From the cell containing the given text, extract its center point as [x, y] coordinate. 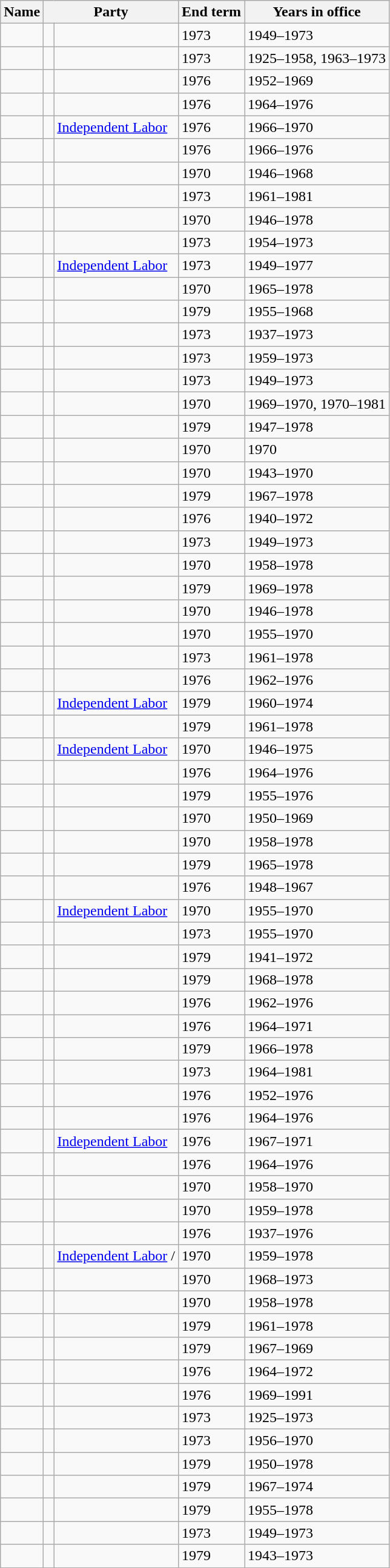
Name [22, 12]
1925–1973 [317, 1418]
1950–1978 [317, 1464]
1956–1970 [317, 1441]
Party [111, 12]
1964–1972 [317, 1371]
1966–1976 [317, 150]
1961–1981 [317, 196]
1943–1970 [317, 473]
Years in office [317, 12]
1960–1974 [317, 703]
1966–1970 [317, 127]
1967–1971 [317, 1141]
1955–1976 [317, 796]
End term [212, 12]
1969–1978 [317, 588]
Independent Labor / [116, 1256]
1946–1968 [317, 173]
1950–1969 [317, 819]
1952–1969 [317, 81]
1958–1970 [317, 1187]
1967–1978 [317, 496]
1937–1973 [317, 335]
1946–1975 [317, 749]
1969–1991 [317, 1394]
1955–1968 [317, 312]
1937–1976 [317, 1233]
1940–1972 [317, 519]
1969–1970, 1970–1981 [317, 404]
1947–1978 [317, 427]
1948–1967 [317, 888]
1949–1977 [317, 265]
1954–1973 [317, 242]
1925–1958, 1963–1973 [317, 58]
1941–1972 [317, 957]
1959–1973 [317, 358]
1964–1971 [317, 1026]
1967–1974 [317, 1487]
1968–1978 [317, 980]
1952–1976 [317, 1095]
1966–1978 [317, 1049]
1964–1981 [317, 1072]
1943–1973 [317, 1556]
1968–1973 [317, 1279]
1967–1969 [317, 1348]
1955–1978 [317, 1510]
